For the text-containing cell, return its midpoint in (x, y) coordinate format. 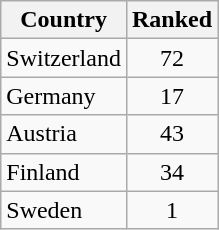
72 (172, 58)
17 (172, 96)
Country (64, 20)
Ranked (172, 20)
34 (172, 172)
43 (172, 134)
Germany (64, 96)
1 (172, 210)
Switzerland (64, 58)
Austria (64, 134)
Finland (64, 172)
Sweden (64, 210)
